Locate the cell with the specified text and output its [X, Y] center coordinate. 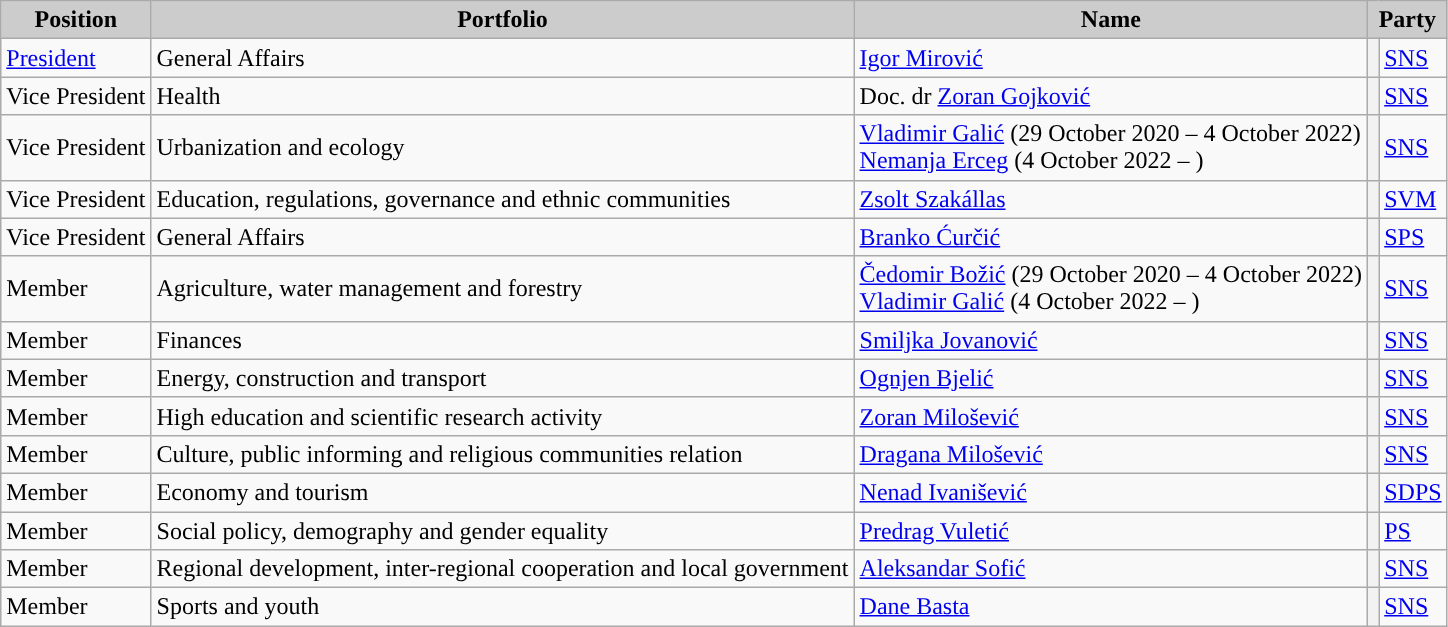
Dane Basta [1111, 607]
Igor Mirović [1111, 58]
Economy and tourism [502, 492]
Position [76, 20]
Name [1111, 20]
Aleksandar Sofić [1111, 569]
SDPS [1413, 492]
Education, regulations, governance and ethnic communities [502, 199]
Zoran Milošević [1111, 416]
Zsolt Szakállas [1111, 199]
Čedomir Božić (29 October 2020 – 4 October 2022)Vladimir Galić (4 October 2022 – ) [1111, 288]
PS [1413, 531]
Agriculture, water management and forestry [502, 288]
Finances [502, 340]
Health [502, 96]
Vladimir Galić (29 October 2020 – 4 October 2022)Nemanja Erceg (4 October 2022 – ) [1111, 148]
Sports and youth [502, 607]
Social policy, demography and gender equality [502, 531]
High education and scientific research activity [502, 416]
Regional development, inter-regional cooperation and local government [502, 569]
Predrag Vuletić [1111, 531]
Culture, public informing and religious communities relation [502, 454]
SPS [1413, 237]
Ognjen Bjelić [1111, 378]
Smiljka Jovanović [1111, 340]
Doc. dr Zoran Gojković [1111, 96]
Dragana Milošević [1111, 454]
Energy, construction and transport [502, 378]
President [76, 58]
SVM [1413, 199]
Urbanization and ecology [502, 148]
Nenad Ivanišević [1111, 492]
Portfolio [502, 20]
Party [1408, 20]
Branko Ćurčić [1111, 237]
